Identify which cell holds the provided text, then report its [x, y] central coordinate. 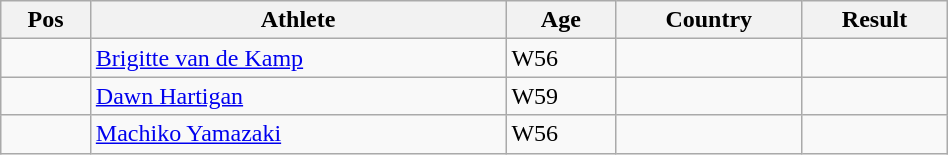
Athlete [298, 20]
Pos [46, 20]
Country [709, 20]
Machiko Yamazaki [298, 134]
Dawn Hartigan [298, 96]
Brigitte van de Kamp [298, 58]
Age [561, 20]
W59 [561, 96]
Result [874, 20]
